Pinpoint the cell where the given text exists, returning its [X, Y] midpoint coordinate. 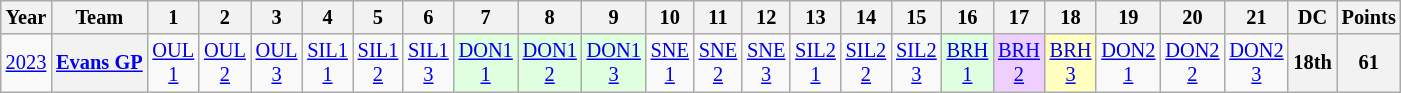
DON13 [614, 63]
12 [766, 17]
Points [1369, 17]
SIL22 [866, 63]
OUL2 [225, 63]
OUL1 [174, 63]
DON12 [550, 63]
6 [428, 17]
DON21 [1128, 63]
10 [670, 17]
3 [277, 17]
2 [225, 17]
SIL12 [378, 63]
19 [1128, 17]
1 [174, 17]
9 [614, 17]
61 [1369, 63]
DON23 [1256, 63]
BRH1 [968, 63]
BRH3 [1071, 63]
20 [1192, 17]
SNE3 [766, 63]
18 [1071, 17]
OUL3 [277, 63]
2023 [26, 63]
11 [718, 17]
SIL23 [916, 63]
13 [815, 17]
DON22 [1192, 63]
4 [327, 17]
Evans GP [99, 63]
DON11 [486, 63]
Year [26, 17]
SNE1 [670, 63]
15 [916, 17]
SIL11 [327, 63]
SNE2 [718, 63]
SIL21 [815, 63]
BRH2 [1019, 63]
16 [968, 17]
DC [1312, 17]
7 [486, 17]
17 [1019, 17]
18th [1312, 63]
21 [1256, 17]
14 [866, 17]
Team [99, 17]
SIL13 [428, 63]
5 [378, 17]
8 [550, 17]
